Pinpoint the cell where the given text exists, returning its (x, y) midpoint coordinate. 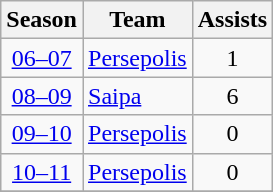
Season (42, 20)
1 (232, 58)
Team (137, 20)
06–07 (42, 58)
10–11 (42, 172)
09–10 (42, 134)
Assists (232, 20)
08–09 (42, 96)
Saipa (137, 96)
6 (232, 96)
